From the cell containing the given text, extract its center point as [x, y] coordinate. 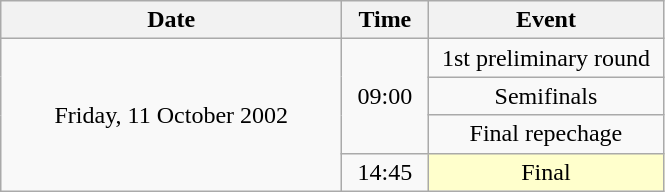
Event [546, 20]
14:45 [385, 172]
Friday, 11 October 2002 [172, 115]
Date [172, 20]
1st preliminary round [546, 58]
Final [546, 172]
Time [385, 20]
Final repechage [546, 134]
Semifinals [546, 96]
09:00 [385, 96]
